Determine the [X, Y] coordinate at the center of the cell enclosing the given text.  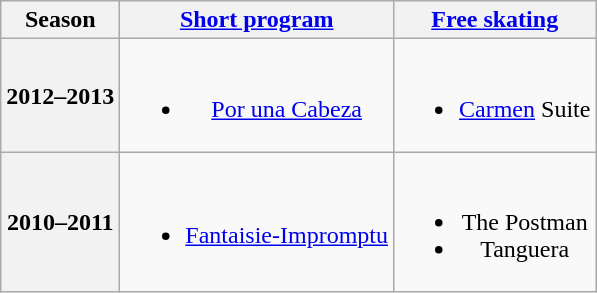
Free skating [495, 20]
Por una Cabeza [257, 96]
The PostmanTanguera [495, 222]
2010–2011 [60, 222]
Fantaisie-Impromptu [257, 222]
2012–2013 [60, 96]
Carmen Suite [495, 96]
Short program [257, 20]
Season [60, 20]
